Extract the [X, Y] coordinate from the center of the cell holding the provided text.  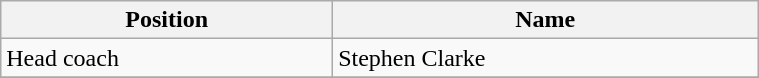
Stephen Clarke [546, 58]
Head coach [167, 58]
Position [167, 20]
Name [546, 20]
